Pinpoint the cell where the given text exists, returning its (x, y) midpoint coordinate. 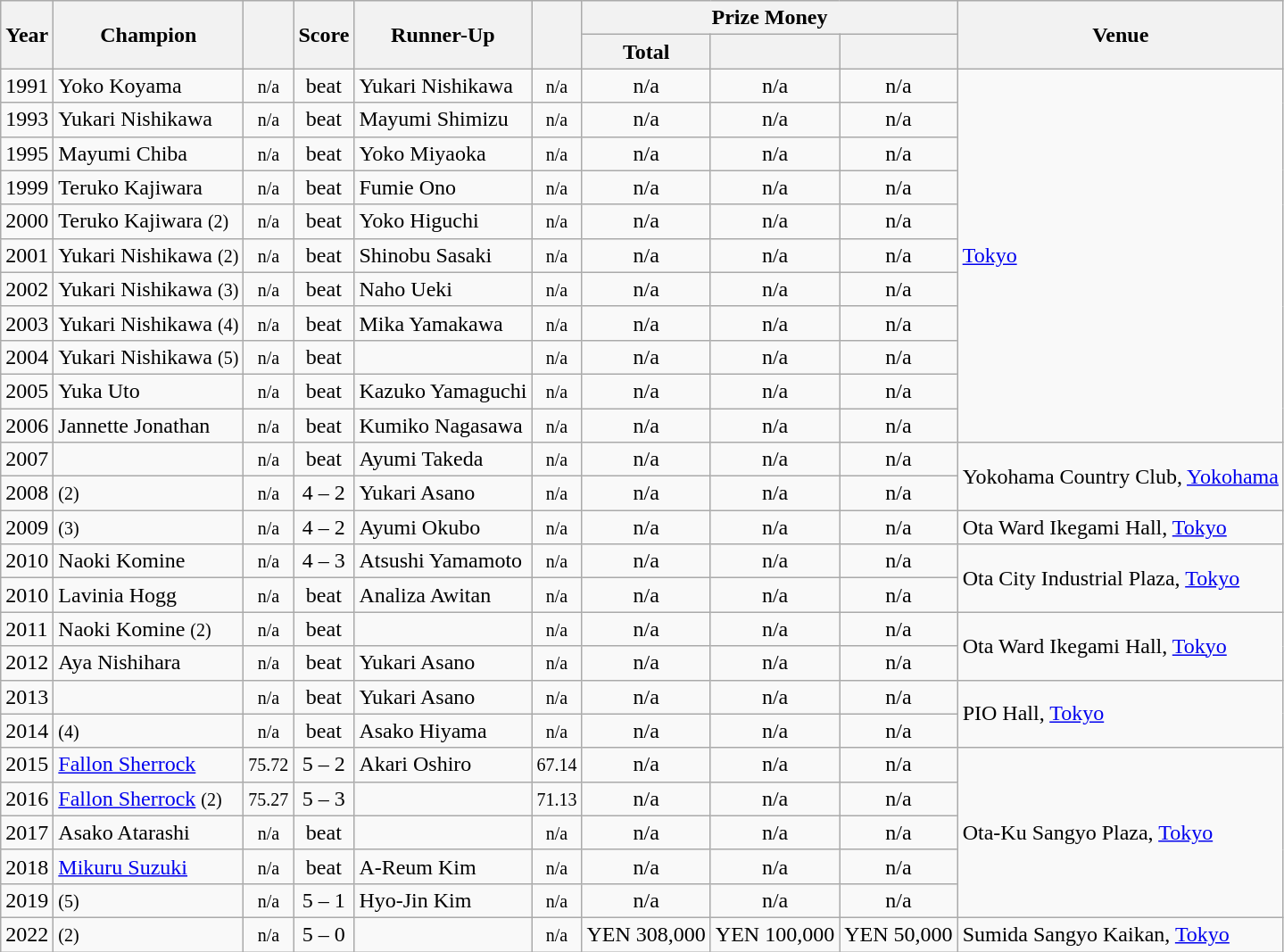
Teruko Kajiwara (148, 187)
Jannette Jonathan (148, 426)
2000 (27, 221)
2019 (27, 900)
Fallon Sherrock (2) (148, 799)
Tokyo (1121, 255)
1995 (27, 153)
Fumie Ono (443, 187)
Champion (148, 35)
67.14 (557, 765)
Naho Ueki (443, 289)
Lavinia Hogg (148, 595)
Score (324, 35)
Venue (1121, 35)
2011 (27, 629)
Yokohama Country Club, Yokohama (1121, 476)
2015 (27, 765)
2007 (27, 459)
A-Reum Kim (443, 866)
1991 (27, 86)
Atsushi Yamamoto (443, 561)
Mika Yamakawa (443, 323)
Yukari Nishikawa (3) (148, 289)
Aya Nishihara (148, 663)
2012 (27, 663)
2003 (27, 323)
Yoko Miyaoka (443, 153)
4 – 3 (324, 561)
75.27 (269, 799)
PIO Hall, Tokyo (1121, 714)
(5) (148, 900)
2002 (27, 289)
2017 (27, 832)
Mikuru Suzuki (148, 866)
Teruko Kajiwara (2) (148, 221)
Asako Hiyama (443, 731)
Hyo-Jin Kim (443, 900)
5 – 3 (324, 799)
5 – 1 (324, 900)
Ota-Ku Sangyo Plaza, Tokyo (1121, 832)
Yukari Nishikawa (4) (148, 323)
2022 (27, 934)
Shinobu Sasaki (443, 255)
Ayumi Takeda (443, 459)
(3) (148, 527)
Yoko Koyama (148, 86)
Runner-Up (443, 35)
Year (27, 35)
(4) (148, 731)
YEN 50,000 (899, 934)
Naoki Komine (148, 561)
2018 (27, 866)
Yukari Nishikawa (2) (148, 255)
Naoki Komine (2) (148, 629)
2013 (27, 697)
Sumida Sangyo Kaikan, Tokyo (1121, 934)
Yukari Nishikawa (5) (148, 357)
Fallon Sherrock (148, 765)
2006 (27, 426)
YEN 308,000 (646, 934)
Kazuko Yamaguchi (443, 391)
2016 (27, 799)
5 – 2 (324, 765)
71.13 (557, 799)
YEN 100,000 (775, 934)
Akari Oshiro (443, 765)
2014 (27, 731)
Mayumi Chiba (148, 153)
Ayumi Okubo (443, 527)
5 – 0 (324, 934)
1993 (27, 120)
2005 (27, 391)
2004 (27, 357)
Analiza Awitan (443, 595)
Asako Atarashi (148, 832)
Total (646, 52)
2001 (27, 255)
Prize Money (769, 18)
Yuka Uto (148, 391)
75.72 (269, 765)
2009 (27, 527)
Kumiko Nagasawa (443, 426)
Yoko Higuchi (443, 221)
Mayumi Shimizu (443, 120)
1999 (27, 187)
2008 (27, 493)
Ota City Industrial Plaza, Tokyo (1121, 578)
